Find where the given text appears and provide that cell's center as (x, y) coordinate. 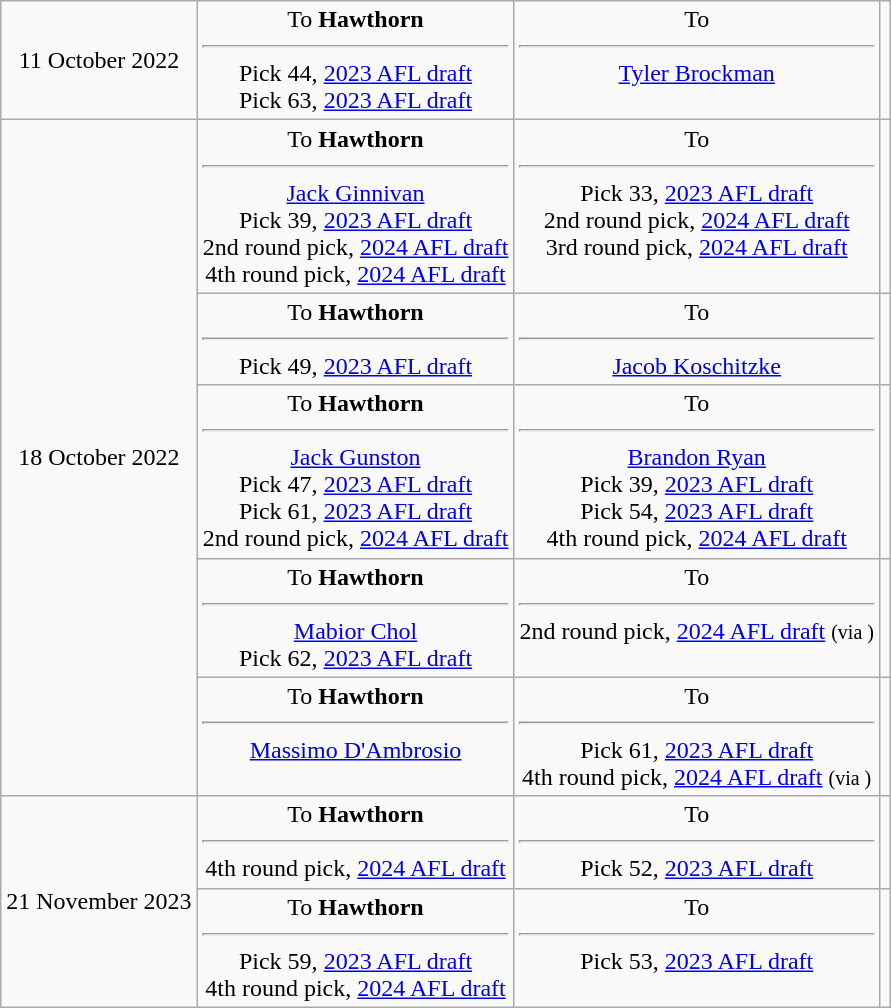
11 October 2022 (99, 60)
To Hawthorn Jack Gunston Pick 47, 2023 AFL draft Pick 61, 2023 AFL draft 2nd round pick, 2024 AFL draft (356, 472)
To Hawthorn Jack Ginnivan Pick 39, 2023 AFL draft 2nd round pick, 2024 AFL draft 4th round pick, 2024 AFL draft (356, 206)
21 November 2023 (99, 902)
To Jacob Koschitzke (697, 339)
To Hawthorn Pick 44, 2023 AFL draft Pick 63, 2023 AFL draft (356, 60)
To Pick 33, 2023 AFL draft 2nd round pick, 2024 AFL draft 3rd round pick, 2024 AFL draft (697, 206)
To Hawthorn 4th round pick, 2024 AFL draft (356, 842)
To Pick 53, 2023 AFL draft (697, 948)
To Pick 52, 2023 AFL draft (697, 842)
To Tyler Brockman (697, 60)
To Hawthorn Pick 59, 2023 AFL draft 4th round pick, 2024 AFL draft (356, 948)
To Hawthorn Massimo D'Ambrosio (356, 736)
To Hawthorn Mabior Chol Pick 62, 2023 AFL draft (356, 618)
18 October 2022 (99, 458)
To Hawthorn Pick 49, 2023 AFL draft (356, 339)
To Pick 61, 2023 AFL draft 4th round pick, 2024 AFL draft (via ) (697, 736)
To Brandon Ryan Pick 39, 2023 AFL draft Pick 54, 2023 AFL draft 4th round pick, 2024 AFL draft (697, 472)
To 2nd round pick, 2024 AFL draft (via ) (697, 618)
